Scan for the cell matching the given text and deliver its [x, y] coordinate at center. 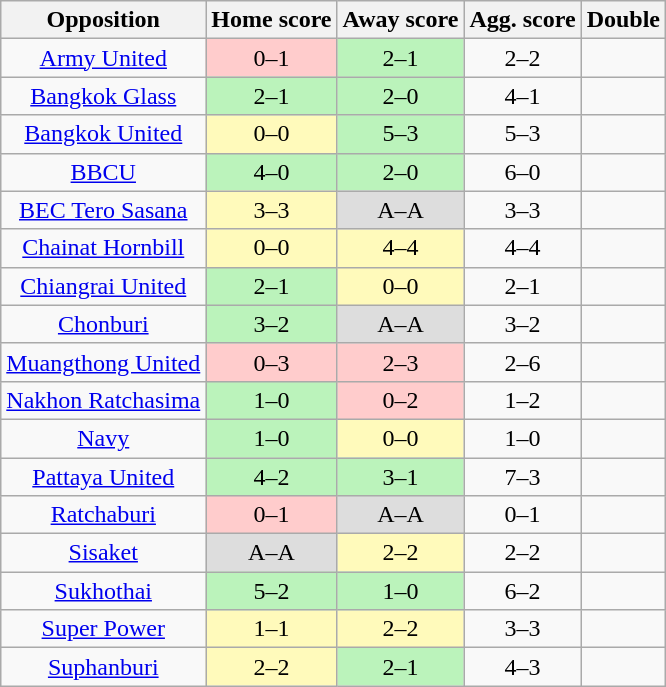
Ratchaburi [104, 515]
4–3 [522, 667]
Army United [104, 58]
1–1 [272, 629]
Pattaya United [104, 477]
6–2 [522, 591]
Home score [272, 20]
Nakhon Ratchasima [104, 400]
Muangthong United [104, 362]
Opposition [104, 20]
2–3 [400, 362]
0–3 [272, 362]
BEC Tero Sasana [104, 210]
Double [623, 20]
4–2 [272, 477]
Chonburi [104, 324]
Navy [104, 438]
Chiangrai United [104, 286]
3–1 [400, 477]
7–3 [522, 477]
Suphanburi [104, 667]
4–1 [522, 96]
Bangkok United [104, 134]
Away score [400, 20]
Sukhothai [104, 591]
Bangkok Glass [104, 96]
Sisaket [104, 553]
5–2 [272, 591]
BBCU [104, 172]
Chainat Hornbill [104, 248]
2–6 [522, 362]
Super Power [104, 629]
6–0 [522, 172]
1–2 [522, 400]
Agg. score [522, 20]
4–0 [272, 172]
0–2 [400, 400]
